Identify which cell holds the provided text, then report its (x, y) central coordinate. 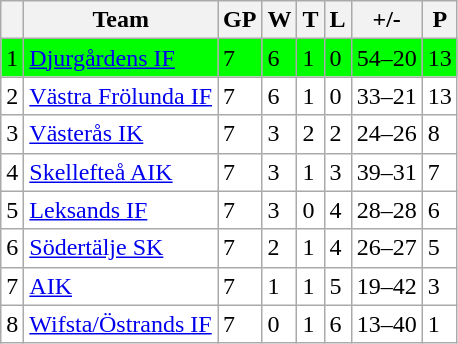
Södertälje SK (121, 248)
Wifsta/Östrands IF (121, 324)
Djurgårdens IF (121, 58)
Skellefteå AIK (121, 172)
39–31 (386, 172)
P (440, 20)
GP (240, 20)
54–20 (386, 58)
+/- (386, 20)
AIK (121, 286)
13–40 (386, 324)
33–21 (386, 96)
T (310, 20)
W (280, 20)
19–42 (386, 286)
Team (121, 20)
26–27 (386, 248)
Västerås IK (121, 134)
Västra Frölunda IF (121, 96)
L (338, 20)
28–28 (386, 210)
24–26 (386, 134)
Leksands IF (121, 210)
